Locate the cell with the specified text and output its (X, Y) center coordinate. 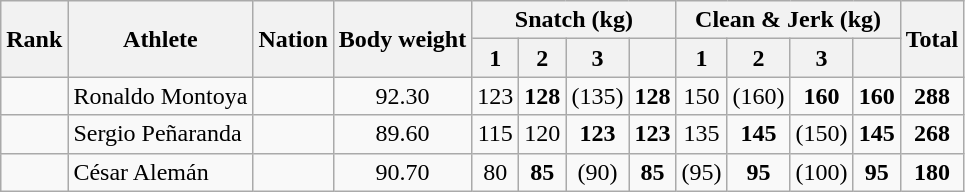
80 (496, 172)
(95) (702, 172)
(90) (598, 172)
Snatch (kg) (574, 20)
(160) (758, 96)
(150) (822, 134)
César Alemán (160, 172)
(135) (598, 96)
120 (542, 134)
92.30 (402, 96)
115 (496, 134)
Nation (293, 39)
Rank (34, 39)
Ronaldo Montoya (160, 96)
150 (702, 96)
288 (932, 96)
180 (932, 172)
Sergio Peñaranda (160, 134)
90.70 (402, 172)
135 (702, 134)
Clean & Jerk (kg) (788, 20)
268 (932, 134)
Total (932, 39)
89.60 (402, 134)
Body weight (402, 39)
(100) (822, 172)
Athlete (160, 39)
